Capture the cell that displays the provided text and extract its (X, Y) central coordinate. 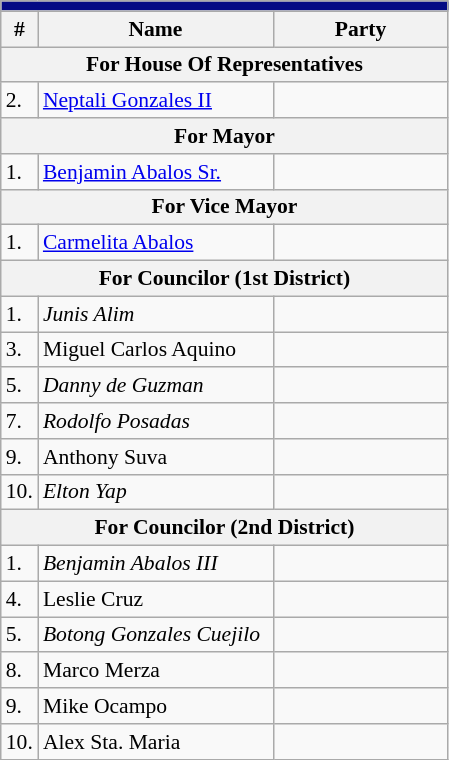
Leslie Cruz (156, 599)
Junis Alim (156, 314)
For House Of Representatives (224, 65)
Miguel Carlos Aquino (156, 350)
8. (20, 671)
Party (360, 29)
Alex Sta. Maria (156, 742)
Danny de Guzman (156, 386)
For Mayor (224, 136)
Anthony Suva (156, 457)
Neptali Gonzales II (156, 101)
Benjamin Abalos III (156, 564)
7. (20, 421)
Benjamin Abalos Sr. (156, 172)
For Councilor (2nd District) (224, 528)
For Councilor (1st District) (224, 279)
Marco Merza (156, 671)
For Vice Mayor (224, 207)
Name (156, 29)
Rodolfo Posadas (156, 421)
4. (20, 599)
Botong Gonzales Cuejilo (156, 635)
Mike Ocampo (156, 706)
Carmelita Abalos (156, 243)
2. (20, 101)
3. (20, 350)
# (20, 29)
Elton Yap (156, 492)
